Identify which cell holds the provided text, then report its [x, y] central coordinate. 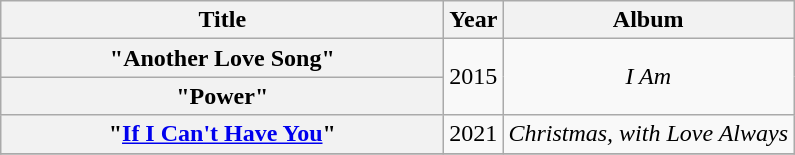
"If I Can't Have You" [222, 134]
2015 [474, 77]
I Am [648, 77]
Christmas, with Love Always [648, 134]
Album [648, 20]
Year [474, 20]
"Power" [222, 96]
Title [222, 20]
2021 [474, 134]
"Another Love Song" [222, 58]
